Extract the [X, Y] coordinate from the center of the cell holding the provided text.  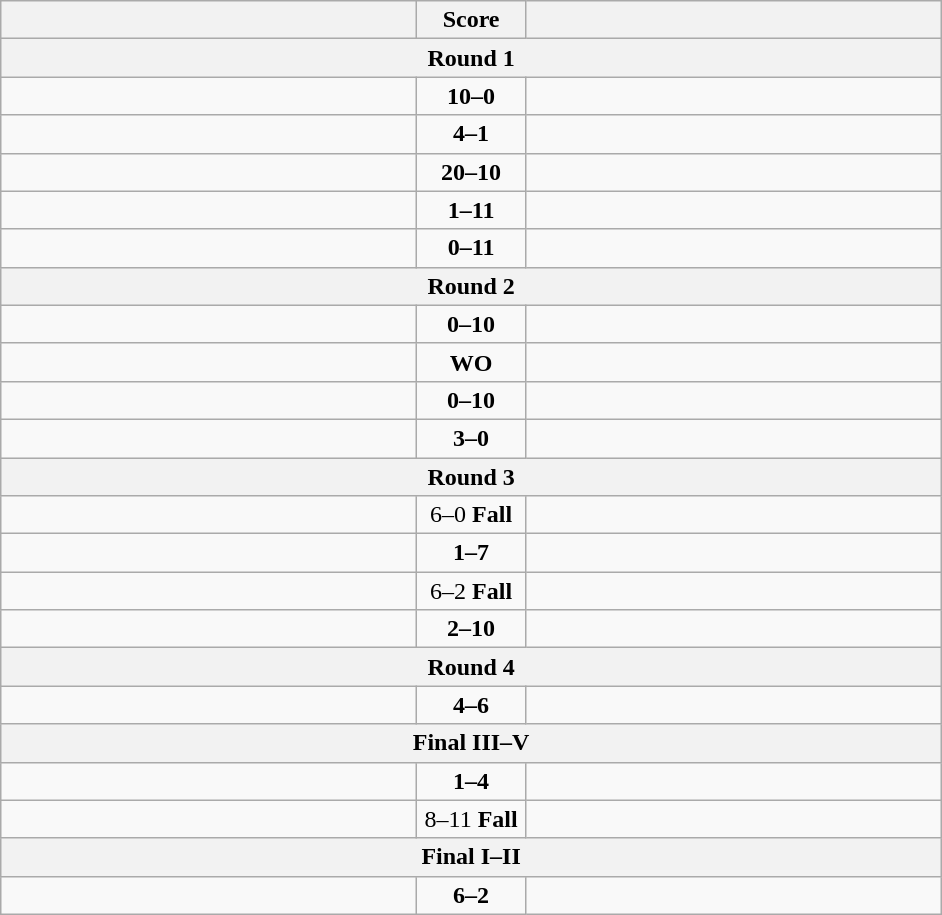
8–11 Fall [472, 819]
4–6 [472, 705]
1–4 [472, 781]
Round 1 [472, 58]
Final I–II [472, 857]
6–2 [472, 895]
6–0 Fall [472, 515]
4–1 [472, 134]
10–0 [472, 96]
1–7 [472, 553]
20–10 [472, 172]
Round 4 [472, 667]
6–2 Fall [472, 591]
Round 2 [472, 286]
0–11 [472, 248]
2–10 [472, 629]
3–0 [472, 438]
Round 3 [472, 477]
1–11 [472, 210]
Final III–V [472, 743]
Score [472, 20]
WO [472, 362]
